Output the [X, Y] coordinate of the center of the cell containing the given text.  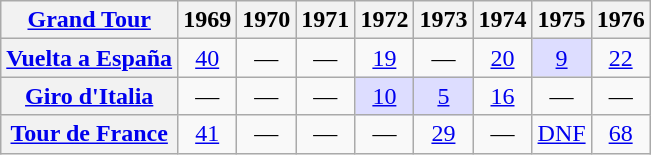
16 [502, 96]
22 [620, 58]
1974 [502, 20]
Vuelta a España [90, 58]
Grand Tour [90, 20]
10 [384, 96]
9 [562, 58]
1972 [384, 20]
40 [208, 58]
Tour de France [90, 134]
1971 [326, 20]
1973 [444, 20]
1976 [620, 20]
Giro d'Italia [90, 96]
DNF [562, 134]
29 [444, 134]
5 [444, 96]
19 [384, 58]
1975 [562, 20]
20 [502, 58]
1970 [266, 20]
1969 [208, 20]
41 [208, 134]
68 [620, 134]
